Output the (X, Y) coordinate of the center of the cell containing the given text.  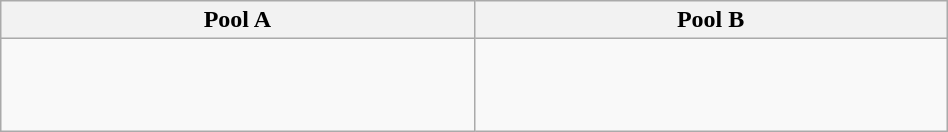
Pool A (238, 20)
Pool B (710, 20)
